Pinpoint the cell where the given text exists, returning its [X, Y] midpoint coordinate. 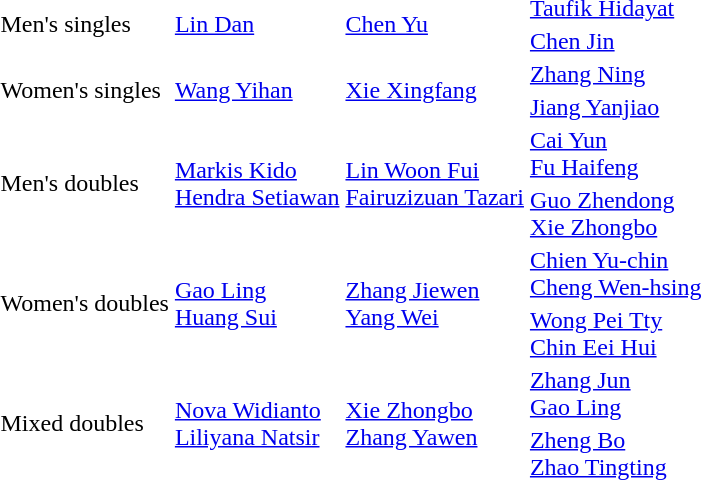
Zhang Jiewen Yang Wei [434, 304]
Xie Xingfang [434, 90]
Markis Kido Hendra Setiawan [257, 184]
Lin Woon Fui Fairuzizuan Tazari [434, 184]
Wang Yihan [257, 90]
Gao Ling Huang Sui [257, 304]
